For the text-containing cell, return its midpoint in (x, y) coordinate format. 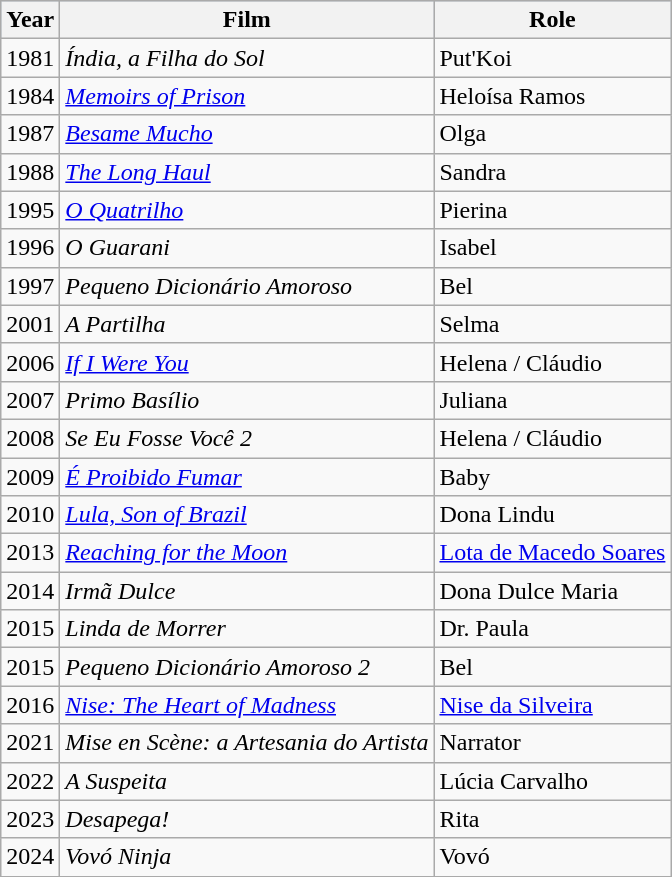
2023 (30, 819)
Isabel (552, 248)
Vovó Ninja (247, 857)
1995 (30, 210)
1987 (30, 134)
Pequeno Dicionário Amoroso (247, 286)
Nise da Silveira (552, 705)
O Quatrilho (247, 210)
Baby (552, 477)
Lula, Son of Brazil (247, 515)
Nise: The Heart of Madness (247, 705)
2010 (30, 515)
Dona Lindu (552, 515)
Vovó (552, 857)
Memoirs of Prison (247, 96)
2008 (30, 438)
The Long Haul (247, 172)
2014 (30, 591)
Year (30, 20)
1996 (30, 248)
2009 (30, 477)
2021 (30, 743)
2006 (30, 362)
Índia, a Filha do Sol (247, 58)
Lúcia Carvalho (552, 781)
Put'Koi (552, 58)
2016 (30, 705)
Mise en Scène: a Artesania do Artista (247, 743)
2013 (30, 553)
2022 (30, 781)
Besame Mucho (247, 134)
Linda de Morrer (247, 629)
É Proibido Fumar (247, 477)
2007 (30, 400)
Role (552, 20)
O Guarani (247, 248)
If I Were You (247, 362)
Pierina (552, 210)
Desapega! (247, 819)
Film (247, 20)
2001 (30, 324)
A Partilha (247, 324)
1988 (30, 172)
Se Eu Fosse Você 2 (247, 438)
Heloísa Ramos (552, 96)
Rita (552, 819)
Reaching for the Moon (247, 553)
1997 (30, 286)
Juliana (552, 400)
Primo Basílio (247, 400)
2024 (30, 857)
Sandra (552, 172)
1984 (30, 96)
A Suspeita (247, 781)
Selma (552, 324)
Dona Dulce Maria (552, 591)
Narrator (552, 743)
Pequeno Dicionário Amoroso 2 (247, 667)
Olga (552, 134)
Dr. Paula (552, 629)
1981 (30, 58)
Lota de Macedo Soares (552, 553)
Irmã Dulce (247, 591)
